For the text-containing cell, return its midpoint in [X, Y] coordinate format. 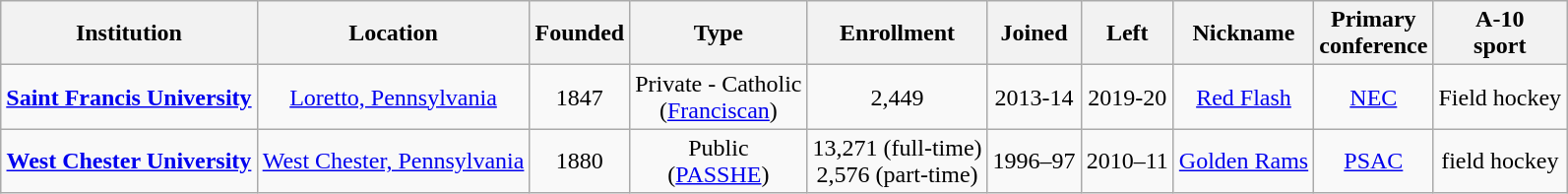
West Chester, Pennsylvania [394, 162]
West Chester University [129, 162]
Private - Catholic(Franciscan) [719, 97]
Public(PASSHE) [719, 162]
Type [719, 33]
2019-20 [1127, 97]
Saint Francis University [129, 97]
1996–97 [1034, 162]
PSAC [1374, 162]
NEC [1374, 97]
Golden Rams [1243, 162]
A-10sport [1500, 33]
Primaryconference [1374, 33]
Location [394, 33]
Joined [1034, 33]
Left [1127, 33]
1847 [580, 97]
2010–11 [1127, 162]
Loretto, Pennsylvania [394, 97]
2013-14 [1034, 97]
Nickname [1243, 33]
Founded [580, 33]
Enrollment [898, 33]
2,449 [898, 97]
Red Flash [1243, 97]
1880 [580, 162]
Field hockey [1500, 97]
field hockey [1500, 162]
Institution [129, 33]
13,271 (full-time)2,576 (part-time) [898, 162]
